Search for the cell housing the specified text and yield its (X, Y) center coordinate. 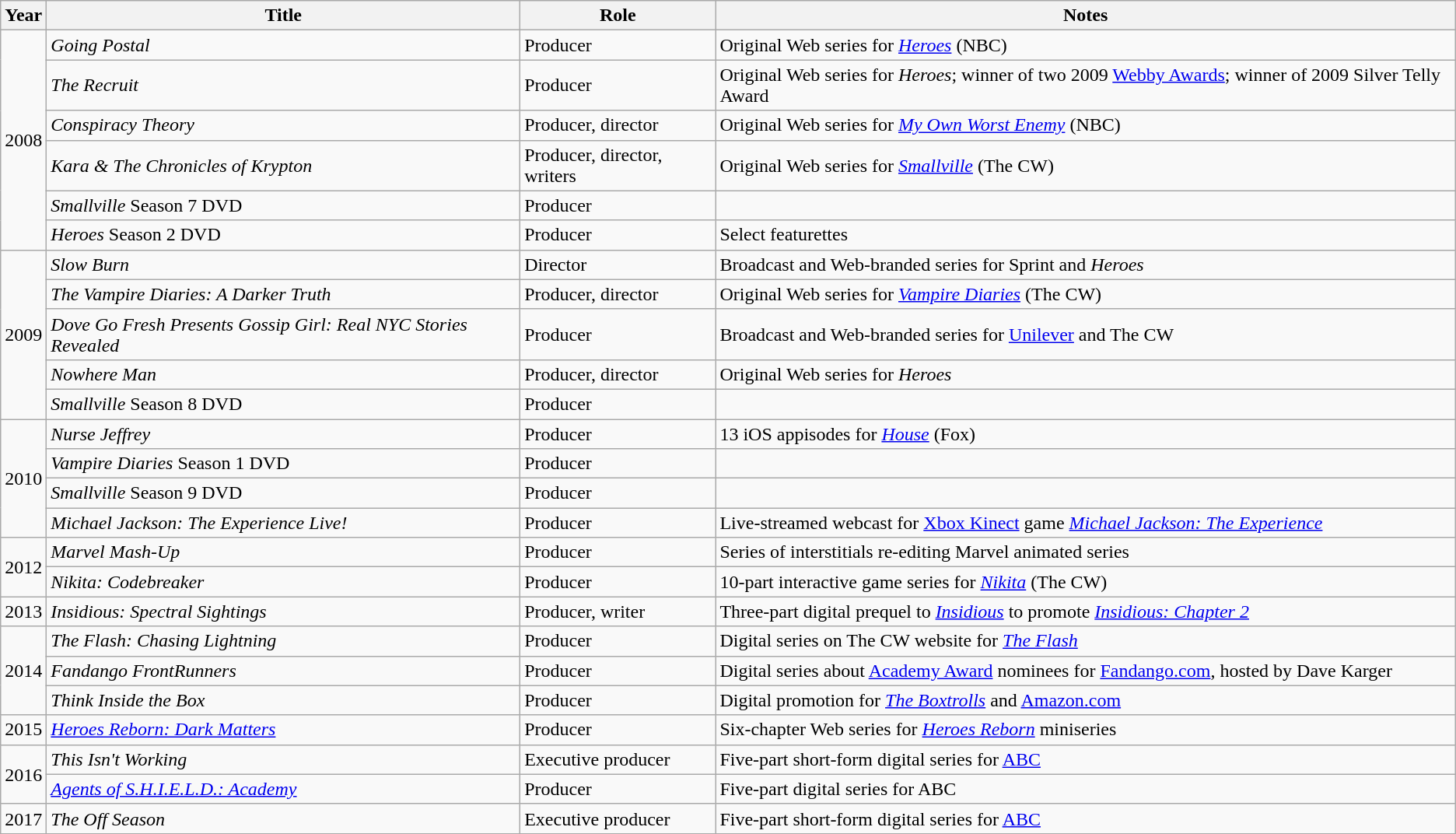
Six-chapter Web series for Heroes Reborn miniseries (1086, 730)
Broadcast and Web-branded series for Unilever and The CW (1086, 335)
Smallville Season 8 DVD (283, 404)
Producer, director, writers (618, 165)
Select featurettes (1086, 235)
Notes (1086, 16)
Broadcast and Web-branded series for Sprint and Heroes (1086, 265)
Original Web series for Heroes (NBC) (1086, 45)
Live-streamed webcast for Xbox Kinect game Michael Jackson: The Experience (1086, 523)
Think Inside the Box (283, 700)
Heroes Reborn: Dark Matters (283, 730)
Slow Burn (283, 265)
Original Web series for Vampire Diaries (The CW) (1086, 294)
Original Web series for Smallville (The CW) (1086, 165)
2015 (23, 730)
2009 (23, 335)
Original Web series for Heroes; winner of two 2009 Webby Awards; winner of 2009 Silver Telly Award (1086, 86)
Agents of S.H.I.E.L.D.: Academy (283, 789)
The Off Season (283, 818)
2013 (23, 611)
Conspiracy Theory (283, 125)
Heroes Season 2 DVD (283, 235)
The Vampire Diaries: A Darker Truth (283, 294)
The Flash: Chasing Lightning (283, 641)
Title (283, 16)
Original Web series for My Own Worst Enemy (NBC) (1086, 125)
Nowhere Man (283, 374)
Digital series on The CW website for The Flash (1086, 641)
Fandango FrontRunners (283, 671)
Year (23, 16)
Vampire Diaries Season 1 DVD (283, 464)
Three-part digital prequel to Insidious to promote Insidious: Chapter 2 (1086, 611)
13 iOS appisodes for House (Fox) (1086, 433)
Producer, writer (618, 611)
Director (618, 265)
Digital promotion for The Boxtrolls and Amazon.com (1086, 700)
Marvel Mash-Up (283, 552)
Insidious: Spectral Sightings (283, 611)
Nikita: Codebreaker (283, 582)
2010 (23, 478)
Going Postal (283, 45)
Smallville Season 9 DVD (283, 493)
2017 (23, 818)
Dove Go Fresh Presents Gossip Girl: Real NYC Stories Revealed (283, 335)
2008 (23, 140)
Original Web series for Heroes (1086, 374)
Nurse Jeffrey (283, 433)
Smallville Season 7 DVD (283, 205)
This Isn't Working (283, 759)
Kara & The Chronicles of Krypton (283, 165)
10-part interactive game series for Nikita (The CW) (1086, 582)
Five-part digital series for ABC (1086, 789)
Role (618, 16)
Michael Jackson: The Experience Live! (283, 523)
Series of interstitials re-editing Marvel animated series (1086, 552)
The Recruit (283, 86)
Digital series about Academy Award nominees for Fandango.com, hosted by Dave Karger (1086, 671)
2016 (23, 774)
2012 (23, 567)
2014 (23, 671)
